Find where the given text appears and provide that cell's center as (X, Y) coordinate. 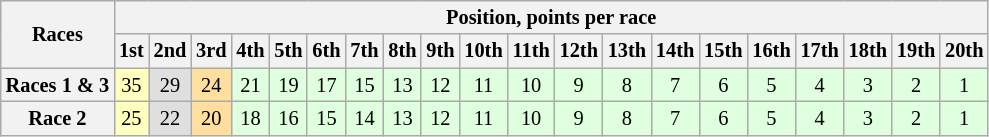
11th (532, 51)
12th (579, 51)
5th (288, 51)
15th (723, 51)
4th (250, 51)
8th (402, 51)
16 (288, 118)
22 (170, 118)
Races 1 & 3 (58, 85)
9th (440, 51)
1st (132, 51)
21 (250, 85)
19th (916, 51)
19 (288, 85)
24 (211, 85)
Race 2 (58, 118)
6th (326, 51)
3rd (211, 51)
25 (132, 118)
13th (627, 51)
16th (771, 51)
Races (58, 34)
18th (868, 51)
29 (170, 85)
17 (326, 85)
14th (675, 51)
7th (364, 51)
Position, points per race (551, 17)
10th (483, 51)
20 (211, 118)
17th (820, 51)
2nd (170, 51)
14 (364, 118)
18 (250, 118)
20th (964, 51)
35 (132, 85)
